Return (x, y) of the center of cell containing provided text 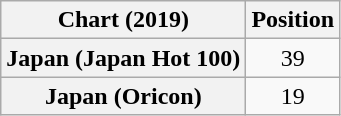
19 (293, 96)
Position (293, 20)
Japan (Japan Hot 100) (124, 58)
Chart (2019) (124, 20)
39 (293, 58)
Japan (Oricon) (124, 96)
